Detect which cell encompasses the target text, then output its (X, Y) center coordinate. 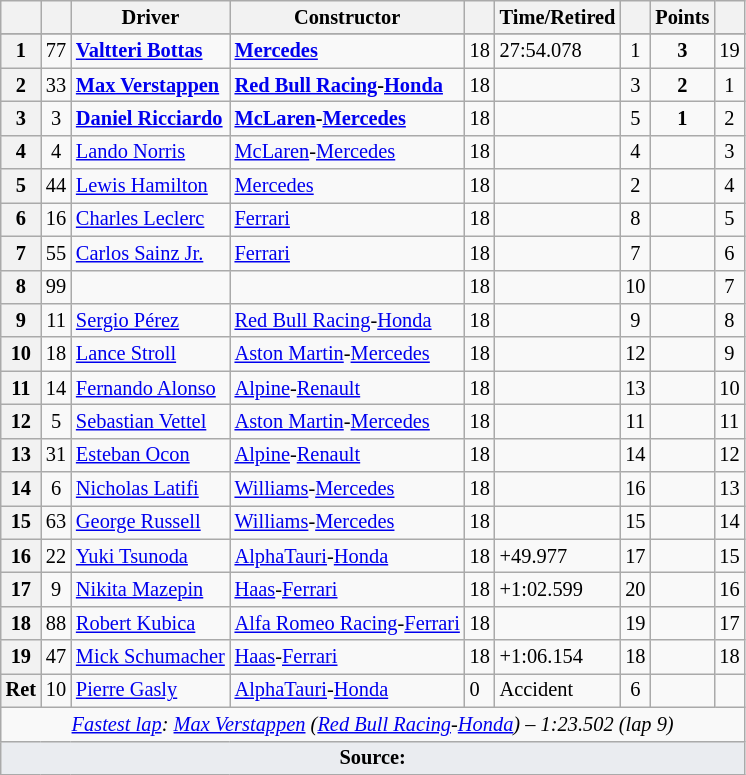
20 (635, 589)
Sebastian Vettel (150, 421)
Lance Stroll (150, 354)
22 (56, 556)
77 (56, 51)
Driver (150, 17)
Fastest lap: Max Verstappen (Red Bull Racing-Honda) – 1:23.502 (lap 9) (373, 724)
+49.977 (558, 556)
47 (56, 657)
0 (480, 690)
Valtteri Bottas (150, 51)
88 (56, 623)
Source: (373, 758)
Max Verstappen (150, 85)
Robert Kubica (150, 623)
Accident (558, 690)
Esteban Ocon (150, 455)
Fernando Alonso (150, 388)
Points (682, 17)
33 (56, 85)
27:54.078 (558, 51)
+1:02.599 (558, 589)
Ret (21, 690)
Yuki Tsunoda (150, 556)
Constructor (348, 17)
44 (56, 186)
55 (56, 253)
George Russell (150, 522)
Pierre Gasly (150, 690)
99 (56, 287)
Lewis Hamilton (150, 186)
Daniel Ricciardo (150, 118)
Time/Retired (558, 17)
Nicholas Latifi (150, 489)
Lando Norris (150, 152)
Mick Schumacher (150, 657)
Charles Leclerc (150, 219)
Alfa Romeo Racing-Ferrari (348, 623)
Sergio Pérez (150, 320)
63 (56, 522)
Carlos Sainz Jr. (150, 253)
+1:06.154 (558, 657)
Nikita Mazepin (150, 589)
31 (56, 455)
